Identify which cell holds the provided text, then report its (x, y) central coordinate. 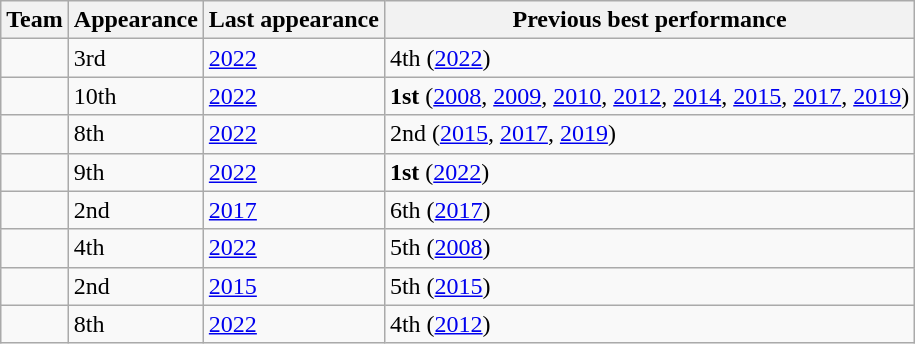
1st (2022) (649, 172)
Appearance (136, 20)
5th (2008) (649, 248)
1st (2008, 2009, 2010, 2012, 2014, 2015, 2017, 2019) (649, 96)
9th (136, 172)
Team (35, 20)
4th (2012) (649, 324)
5th (2015) (649, 286)
2015 (294, 286)
Previous best performance (649, 20)
2017 (294, 210)
4th (136, 248)
2nd (2015, 2017, 2019) (649, 134)
4th (2022) (649, 58)
6th (2017) (649, 210)
10th (136, 96)
Last appearance (294, 20)
3rd (136, 58)
